From the cell containing the given text, extract its center point as (X, Y) coordinate. 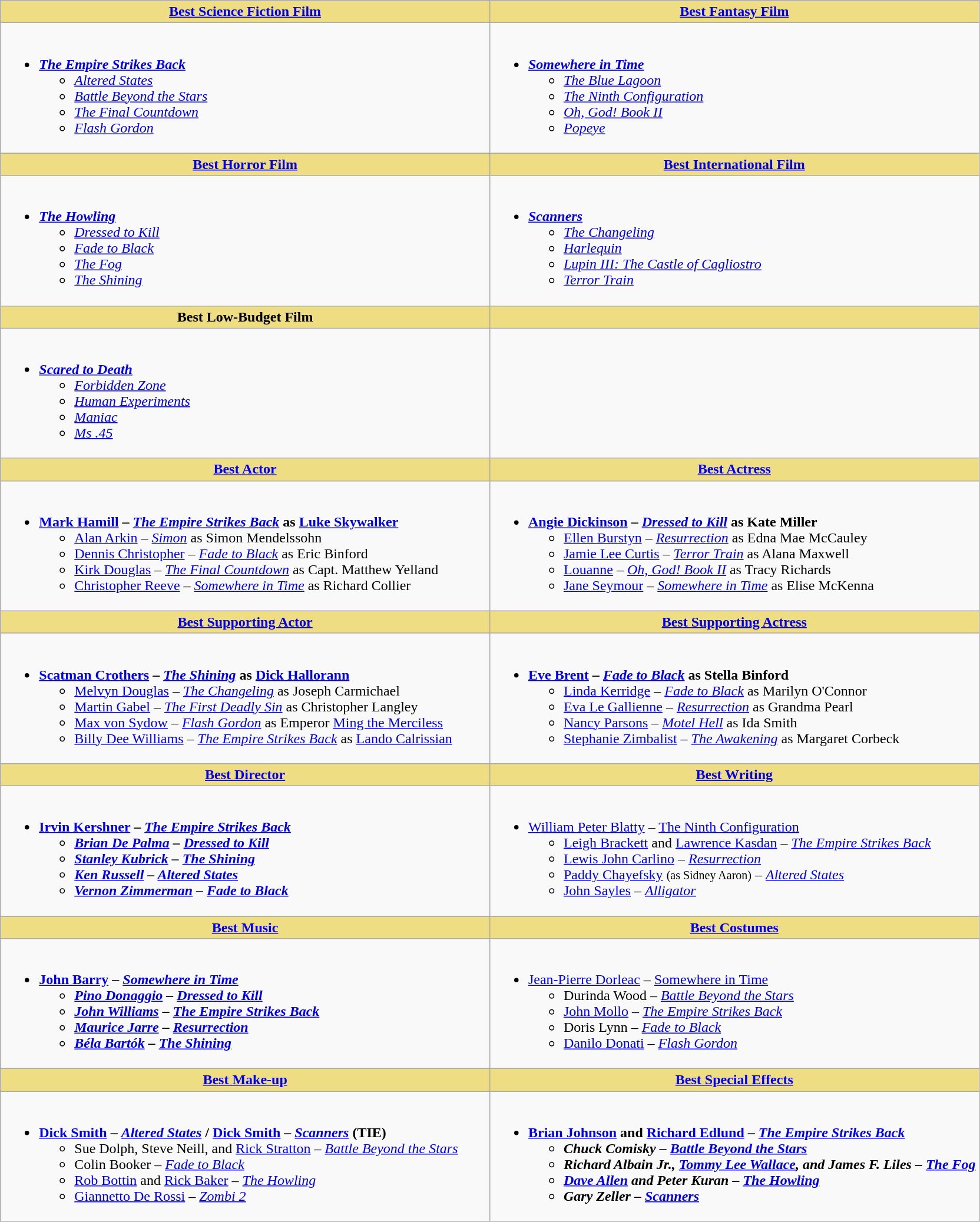
Best Low-Budget Film (245, 317)
Best Make-up (245, 1080)
Best Supporting Actress (734, 622)
Best Special Effects (734, 1080)
ScannersThe ChangelingHarlequinLupin III: The Castle of CagliostroTerror Train (734, 240)
Best Director (245, 774)
Best Costumes (734, 928)
Best Music (245, 928)
Best Science Fiction Film (245, 12)
Best Actress (734, 469)
Scared to DeathForbidden ZoneHuman ExperimentsManiacMs .45 (245, 393)
The HowlingDressed to KillFade to BlackThe FogThe Shining (245, 240)
The Empire Strikes BackAltered StatesBattle Beyond the StarsThe Final CountdownFlash Gordon (245, 88)
Somewhere in TimeThe Blue LagoonThe Ninth ConfigurationOh, God! Book IIPopeye (734, 88)
Best Writing (734, 774)
Best International Film (734, 164)
Best Fantasy Film (734, 12)
Best Supporting Actor (245, 622)
Best Actor (245, 469)
Best Horror Film (245, 164)
